Determine the [x, y] coordinate at the center of the cell enclosing the given text.  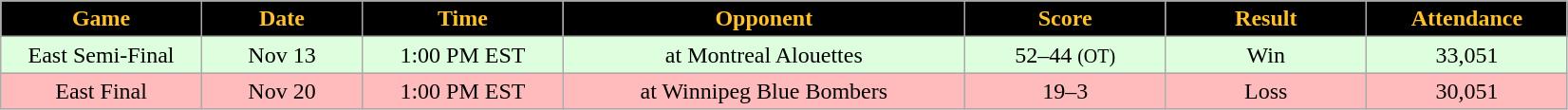
Date [281, 19]
Nov 13 [281, 55]
Loss [1266, 91]
East Semi-Final [102, 55]
at Montreal Alouettes [763, 55]
Attendance [1467, 19]
19–3 [1065, 91]
Score [1065, 19]
Result [1266, 19]
Nov 20 [281, 91]
Time [463, 19]
East Final [102, 91]
at Winnipeg Blue Bombers [763, 91]
Win [1266, 55]
33,051 [1467, 55]
Game [102, 19]
30,051 [1467, 91]
52–44 (OT) [1065, 55]
Opponent [763, 19]
